Capture the cell that displays the provided text and extract its (x, y) central coordinate. 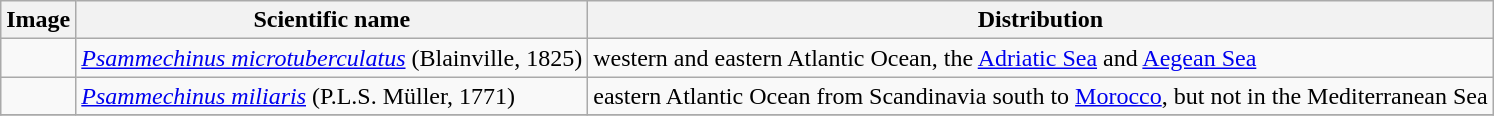
Scientific name (332, 20)
Image (38, 20)
Distribution (1040, 20)
eastern Atlantic Ocean from Scandinavia south to Morocco, but not in the Mediterranean Sea (1040, 96)
Psammechinus miliaris (P.L.S. Müller, 1771) (332, 96)
Psammechinus microtuberculatus (Blainville, 1825) (332, 58)
western and eastern Atlantic Ocean, the Adriatic Sea and Aegean Sea (1040, 58)
